Identify which cell holds the provided text, then report its (X, Y) central coordinate. 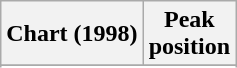
Peakposition (189, 34)
Chart (1998) (72, 34)
